Determine the (X, Y) coordinate at the center of the cell enclosing the given text.  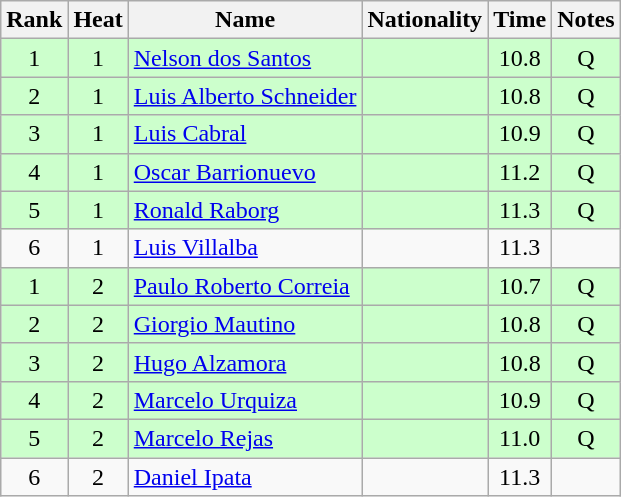
Hugo Alzamora (245, 362)
Rank (34, 20)
11.2 (520, 172)
Marcelo Rejas (245, 438)
Name (245, 20)
Nelson dos Santos (245, 58)
Daniel Ipata (245, 477)
10.7 (520, 286)
11.0 (520, 438)
Oscar Barrionuevo (245, 172)
Heat (98, 20)
Luis Alberto Schneider (245, 96)
Luis Villalba (245, 248)
Nationality (425, 20)
Giorgio Mautino (245, 324)
Notes (586, 20)
Ronald Raborg (245, 210)
Time (520, 20)
Paulo Roberto Correia (245, 286)
Luis Cabral (245, 134)
Marcelo Urquiza (245, 400)
